Return (x, y) of the center of cell containing provided text 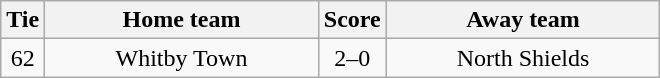
62 (23, 58)
Whitby Town (182, 58)
Home team (182, 20)
Score (352, 20)
Away team (523, 20)
2–0 (352, 58)
North Shields (523, 58)
Tie (23, 20)
